Extract the [X, Y] coordinate from the center of the cell holding the provided text.  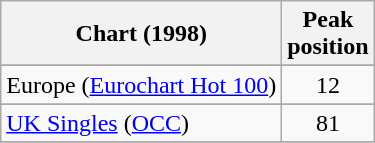
81 [328, 123]
12 [328, 85]
Europe (Eurochart Hot 100) [142, 85]
Chart (1998) [142, 34]
Peakposition [328, 34]
UK Singles (OCC) [142, 123]
